Return [X, Y] of the center of cell containing provided text 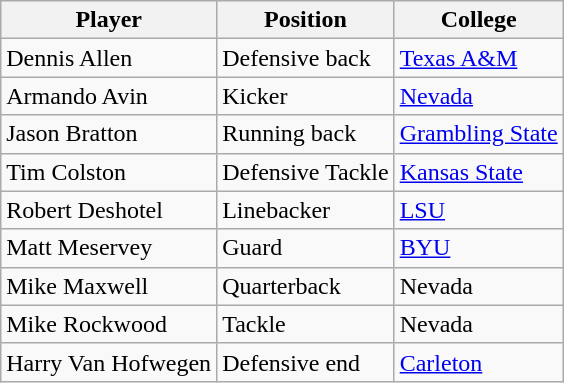
Player [109, 20]
Mike Maxwell [109, 286]
Tim Colston [109, 172]
Defensive end [306, 362]
BYU [478, 248]
Armando Avin [109, 96]
Quarterback [306, 286]
Carleton [478, 362]
Matt Meservey [109, 248]
College [478, 20]
Guard [306, 248]
Grambling State [478, 134]
Tackle [306, 324]
Dennis Allen [109, 58]
Linebacker [306, 210]
Robert Deshotel [109, 210]
Kicker [306, 96]
Defensive back [306, 58]
Running back [306, 134]
Kansas State [478, 172]
Harry Van Hofwegen [109, 362]
Jason Bratton [109, 134]
Texas A&M [478, 58]
Defensive Tackle [306, 172]
Mike Rockwood [109, 324]
Position [306, 20]
LSU [478, 210]
